Determine the (X, Y) coordinate at the center of the cell enclosing the given text.  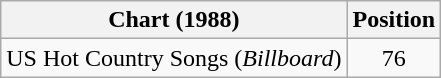
US Hot Country Songs (Billboard) (174, 58)
76 (394, 58)
Position (394, 20)
Chart (1988) (174, 20)
